Extract the [x, y] coordinate from the center of the cell holding the provided text.  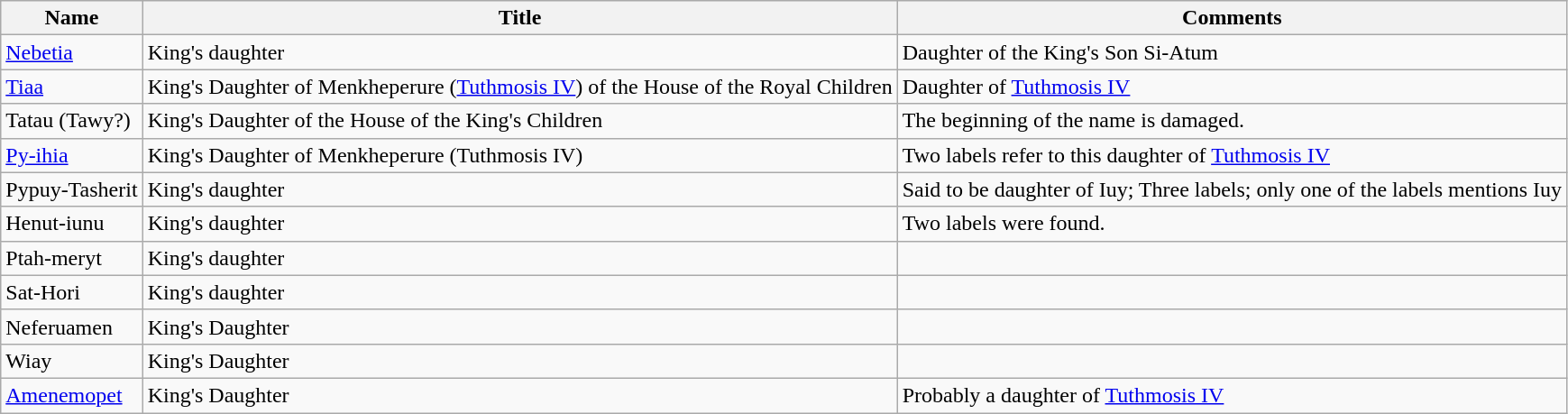
Neferuamen [72, 327]
Said to be daughter of Iuy; Three labels; only one of the labels mentions Iuy [1232, 189]
Nebetia [72, 52]
Pypuy-Tasherit [72, 189]
Tatau (Tawy?) [72, 121]
Two labels were found. [1232, 224]
Daughter of the King's Son Si-Atum [1232, 52]
King's Daughter of Menkheperure (Tuthmosis IV) of the House of the Royal Children [519, 87]
King's Daughter of the House of the King's Children [519, 121]
Wiay [72, 361]
Name [72, 18]
Daughter of Tuthmosis IV [1232, 87]
Comments [1232, 18]
King's Daughter of Menkheperure (Tuthmosis IV) [519, 155]
Ptah-meryt [72, 258]
Py-ihia [72, 155]
Henut-iunu [72, 224]
Amenemopet [72, 395]
Two labels refer to this daughter of Tuthmosis IV [1232, 155]
Tiaa [72, 87]
The beginning of the name is damaged. [1232, 121]
Probably a daughter of Tuthmosis IV [1232, 395]
Title [519, 18]
Sat-Hori [72, 292]
